Return the [X, Y] coordinate for the center point of the cell that contains the specified text.  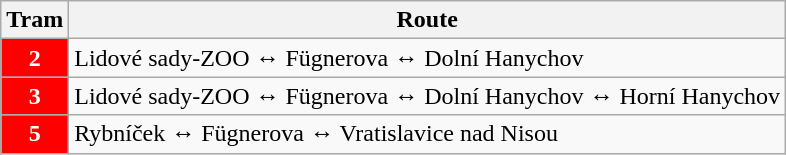
3 [35, 96]
5 [35, 134]
2 [35, 58]
Route [428, 20]
Rybníček ↔ Fügnerova ↔ Vratislavice nad Nisou [428, 134]
Lidové sady-ZOO ↔ Fügnerova ↔ Dolní Hanychov [428, 58]
Tram [35, 20]
Lidové sady-ZOO ↔ Fügnerova ↔ Dolní Hanychov ↔ Horní Hanychov [428, 96]
